Find where the given text appears and provide that cell's center as (x, y) coordinate. 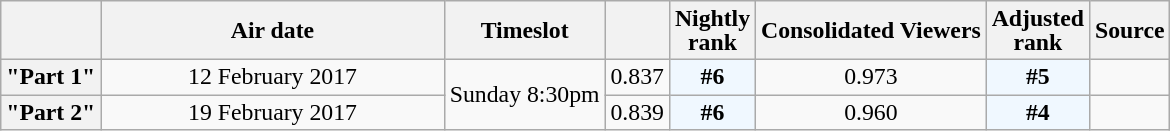
Source (1130, 30)
12 February 2017 (273, 78)
Consolidated Viewers (872, 30)
Air date (273, 30)
Nightlyrank (712, 30)
0.960 (872, 112)
Timeslot (524, 30)
"Part 2" (51, 112)
"Part 1" (51, 78)
0.837 (637, 78)
#5 (1038, 78)
Sunday 8:30pm (524, 95)
19 February 2017 (273, 112)
0.973 (872, 78)
Adjustedrank (1038, 30)
#4 (1038, 112)
0.839 (637, 112)
